Return (x, y) of the center of cell containing provided text 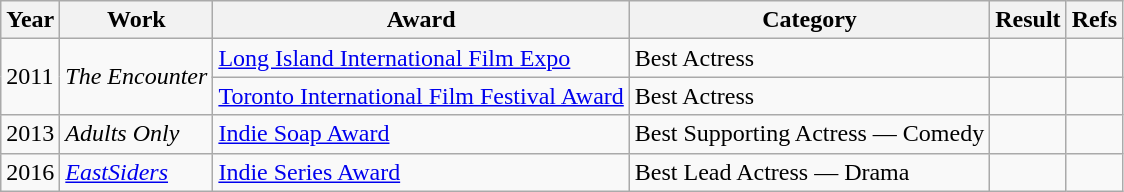
Indie Series Award (421, 172)
Category (809, 20)
Long Island International Film Expo (421, 58)
Work (136, 20)
Result (1028, 20)
EastSiders (136, 172)
2011 (30, 77)
Refs (1094, 20)
Year (30, 20)
Toronto International Film Festival Award (421, 96)
Award (421, 20)
Adults Only (136, 134)
2016 (30, 172)
Best Supporting Actress — Comedy (809, 134)
The Encounter (136, 77)
Indie Soap Award (421, 134)
Best Lead Actress — Drama (809, 172)
2013 (30, 134)
